Locate the cell with the specified text and output its (X, Y) center coordinate. 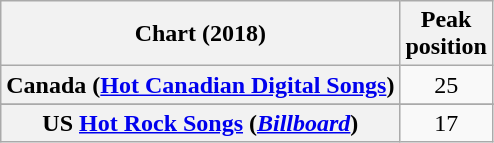
Canada (Hot Canadian Digital Songs) (200, 85)
Peakposition (446, 34)
Chart (2018) (200, 34)
US Hot Rock Songs (Billboard) (200, 123)
25 (446, 85)
17 (446, 123)
